Pinpoint the cell where the given text exists, returning its (X, Y) midpoint coordinate. 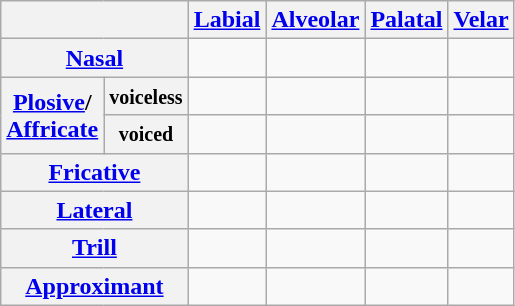
Lateral (94, 210)
Fricative (94, 172)
Approximant (94, 286)
voiced (146, 134)
Nasal (94, 58)
Palatal (406, 20)
Trill (94, 248)
Labial (227, 20)
Plosive/Affricate (52, 115)
Velar (481, 20)
voiceless (146, 96)
Alveolar (316, 20)
